Pinpoint the cell where the given text exists, returning its (X, Y) midpoint coordinate. 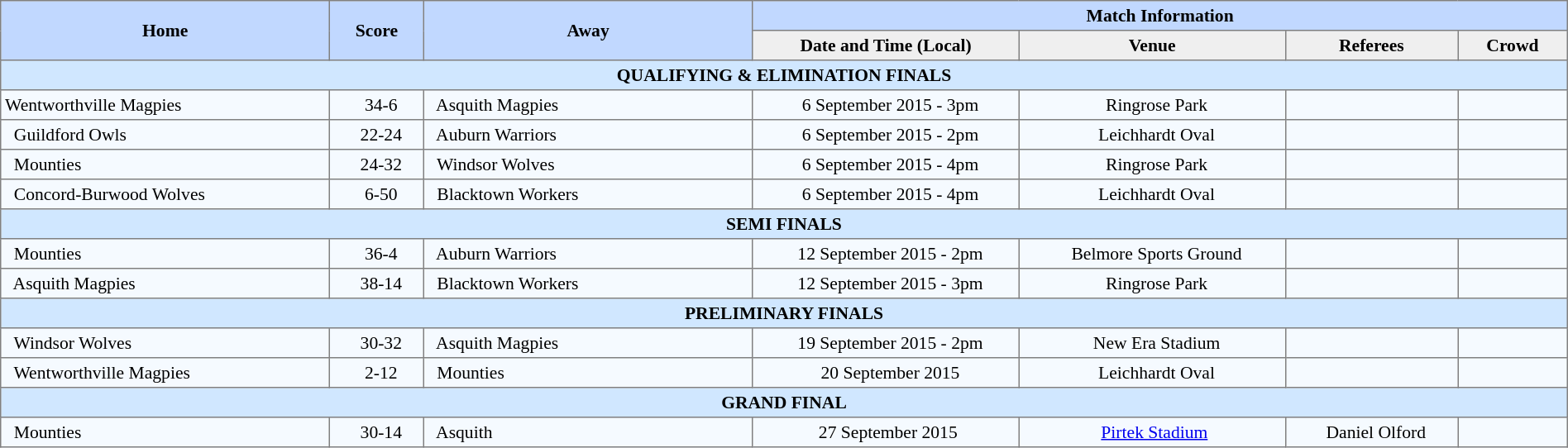
22-24 (377, 135)
19 September 2015 - 2pm (886, 343)
Venue (1152, 45)
PRELIMINARY FINALS (784, 313)
Referees (1371, 45)
6-50 (377, 194)
Score (377, 31)
Daniel Olford (1371, 432)
27 September 2015 (886, 432)
38-14 (377, 284)
QUALIFYING & ELIMINATION FINALS (784, 75)
GRAND FINAL (784, 403)
SEMI FINALS (784, 224)
36-4 (377, 254)
Match Information (1159, 16)
34-6 (377, 105)
Belmore Sports Ground (1152, 254)
Crowd (1513, 45)
20 September 2015 (886, 373)
Date and Time (Local) (886, 45)
Concord-Burwood Wolves (165, 194)
2-12 (377, 373)
Pirtek Stadium (1152, 432)
12 September 2015 - 3pm (886, 284)
Asquith (588, 432)
12 September 2015 - 2pm (886, 254)
6 September 2015 - 3pm (886, 105)
24-32 (377, 164)
Away (588, 31)
6 September 2015 - 2pm (886, 135)
Guildford Owls (165, 135)
30-32 (377, 343)
Home (165, 31)
New Era Stadium (1152, 343)
30-14 (377, 432)
